Scan for the cell matching the given text and deliver its [x, y] coordinate at center. 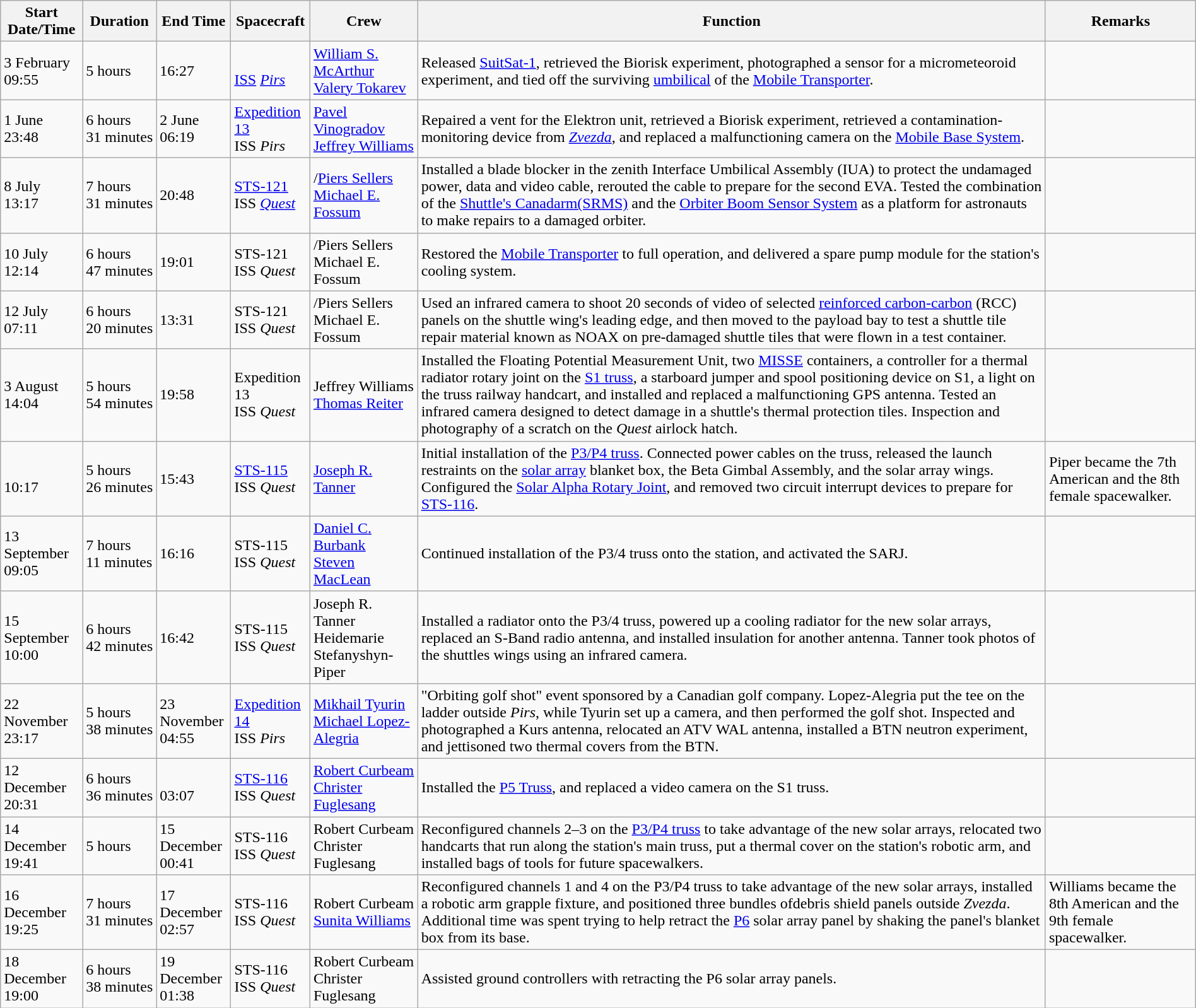
Assisted ground controllers with retracting the P6 solar array panels. [732, 979]
Crew [363, 21]
Duration [120, 21]
Daniel C. BurbankSteven MacLean [363, 554]
13 September09:05 [42, 554]
Jeffrey WilliamsThomas Reiter [363, 395]
19 December01:38 [194, 979]
20:48 [194, 196]
Williams became the 8th American and the 9th female spacewalker. [1120, 912]
Robert CurbeamSunita Williams [363, 912]
16:16 [194, 554]
Expedition 13ISS Quest [270, 395]
6 hours20 minutes [120, 320]
10 July12:14 [42, 262]
16:27 [194, 71]
Expedition 14ISS Pirs [270, 720]
03:07 [194, 787]
Mikhail TyurinMichael Lopez-Alegria [363, 720]
14 December19:41 [42, 845]
3 February09:55 [42, 71]
Expedition 13ISS Pirs [270, 129]
6 hours38 minutes [120, 979]
William S. McArthurValery Tokarev [363, 71]
Joseph R. Tanner [363, 478]
5 hours54 minutes [120, 395]
19:58 [194, 395]
1 June23:48 [42, 129]
12 December20:31 [42, 787]
17 December02:57 [194, 912]
Spacecraft [270, 21]
Installed the P5 Truss, and replaced a video camera on the S1 truss. [732, 787]
15 September10:00 [42, 637]
5 hours38 minutes [120, 720]
18 December19:00 [42, 979]
Piper became the 7th American and the 8th female spacewalker. [1120, 478]
6 hours36 minutes [120, 787]
15:43 [194, 478]
16:42 [194, 637]
7 hours11 minutes [120, 554]
3 August14:04 [42, 395]
6 hours31 minutes [120, 129]
12 July07:11 [42, 320]
Remarks [1120, 21]
2 June06:19 [194, 129]
6 hours47 minutes [120, 262]
5 hours26 minutes [120, 478]
Function [732, 21]
22 November23:17 [42, 720]
8 July13:17 [42, 196]
Restored the Mobile Transporter to full operation, and delivered a spare pump module for the station's cooling system. [732, 262]
Start Date/Time [42, 21]
10:17 [42, 478]
15 December00:41 [194, 845]
Continued installation of the P3/4 truss onto the station, and activated the SARJ. [732, 554]
Joseph R. TannerHeidemarie Stefanyshyn-Piper [363, 637]
23 November04:55 [194, 720]
19:01 [194, 262]
End Time [194, 21]
13:31 [194, 320]
6 hours42 minutes [120, 637]
Pavel VinogradovJeffrey Williams [363, 129]
ISS Pirs [270, 71]
16 December19:25 [42, 912]
